Determine the (X, Y) coordinate at the center of the cell enclosing the given text.  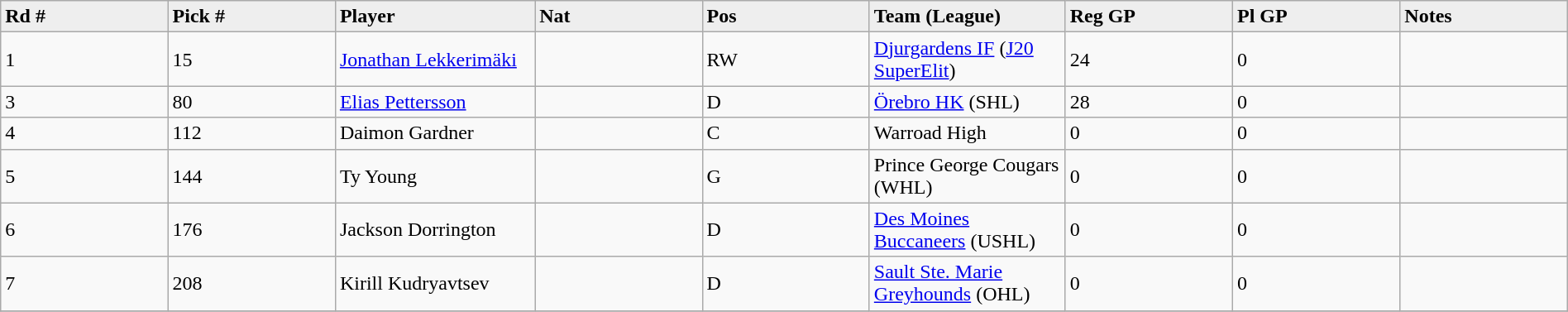
Warroad High (968, 133)
Sault Ste. Marie Greyhounds (OHL) (968, 283)
15 (251, 60)
Team (League) (968, 17)
RW (786, 60)
112 (251, 133)
Elias Pettersson (435, 102)
Reg GP (1149, 17)
Pos (786, 17)
C (786, 133)
Nat (619, 17)
4 (84, 133)
Pl GP (1316, 17)
Örebro HK (SHL) (968, 102)
Des Moines Buccaneers (USHL) (968, 230)
7 (84, 283)
Kirill Kudryavtsev (435, 283)
6 (84, 230)
Ty Young (435, 175)
Notes (1484, 17)
144 (251, 175)
Player (435, 17)
Jackson Dorrington (435, 230)
G (786, 175)
5 (84, 175)
Daimon Gardner (435, 133)
Rd # (84, 17)
Pick # (251, 17)
1 (84, 60)
80 (251, 102)
176 (251, 230)
208 (251, 283)
3 (84, 102)
Prince George Cougars (WHL) (968, 175)
24 (1149, 60)
28 (1149, 102)
Djurgardens IF (J20 SuperElit) (968, 60)
Jonathan Lekkerimäki (435, 60)
